Determine the (X, Y) coordinate at the center of the cell enclosing the given text.  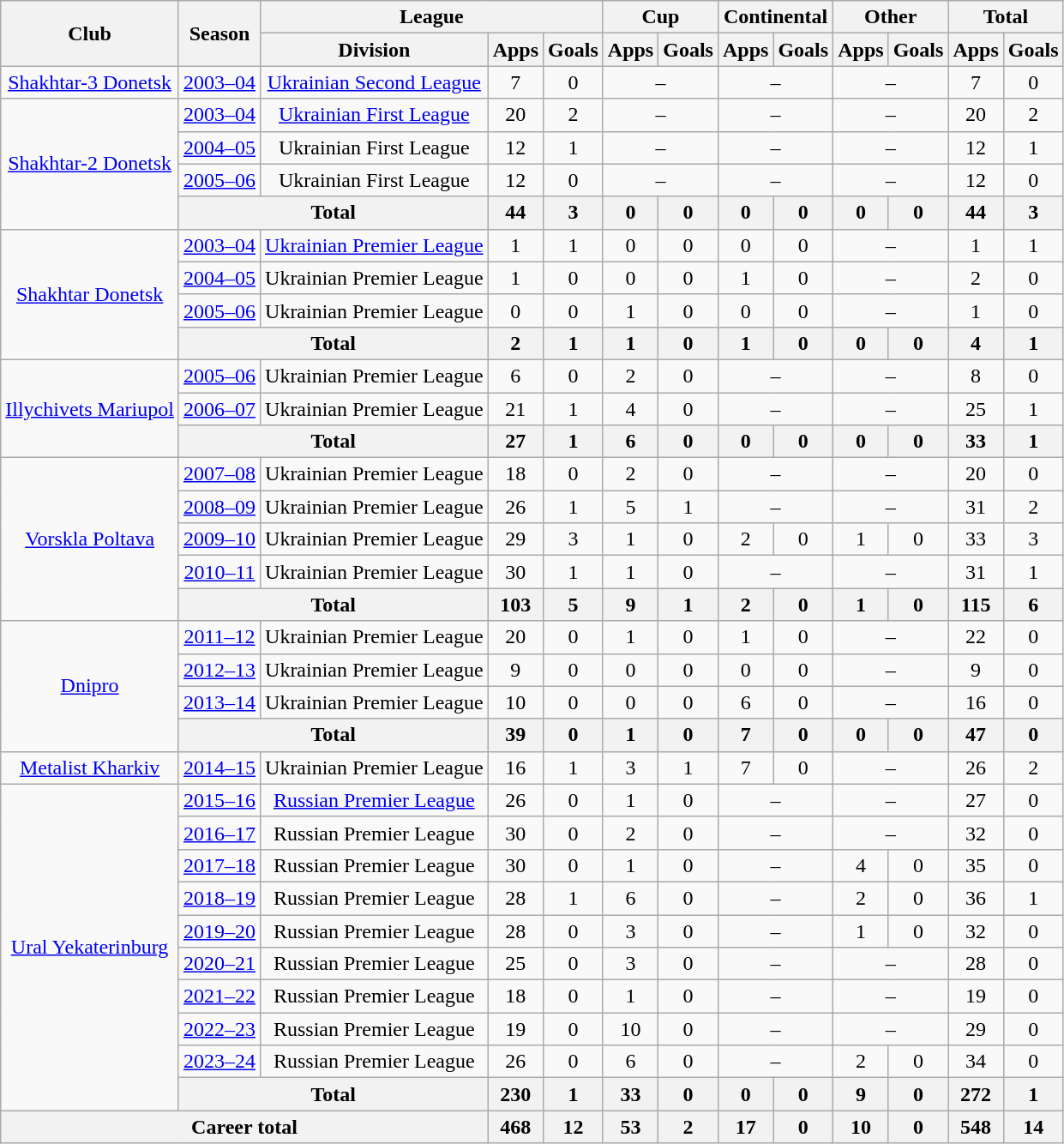
Career total (244, 1127)
47 (976, 735)
468 (515, 1127)
17 (745, 1127)
2021–22 (219, 996)
Dnipro (90, 686)
2007–08 (219, 474)
Metalist Kharkiv (90, 768)
2010–11 (219, 572)
Ukrainian Second League (375, 82)
2008–09 (219, 507)
22 (976, 637)
115 (976, 605)
Other (891, 17)
Season (219, 33)
Cup (660, 17)
2011–12 (219, 637)
Continental (775, 17)
35 (976, 865)
21 (515, 409)
548 (976, 1127)
8 (976, 376)
Division (375, 50)
Shakhtar-2 Donetsk (90, 164)
Shakhtar Donetsk (90, 294)
Illychivets Mariupol (90, 408)
2019–20 (219, 930)
2013–14 (219, 702)
2018–19 (219, 898)
2009–10 (219, 539)
14 (1033, 1127)
Vorskla Poltava (90, 539)
Ural Yekaterinburg (90, 947)
53 (630, 1127)
2014–15 (219, 768)
2015–16 (219, 800)
League (432, 17)
39 (515, 735)
2022–23 (219, 1029)
272 (976, 1094)
2012–13 (219, 670)
2006–07 (219, 409)
2016–17 (219, 833)
103 (515, 605)
2023–24 (219, 1062)
34 (976, 1062)
2020–21 (219, 964)
230 (515, 1094)
Shakhtar-3 Donetsk (90, 82)
Club (90, 33)
2017–18 (219, 865)
36 (976, 898)
